Capture the cell that displays the provided text and extract its (x, y) central coordinate. 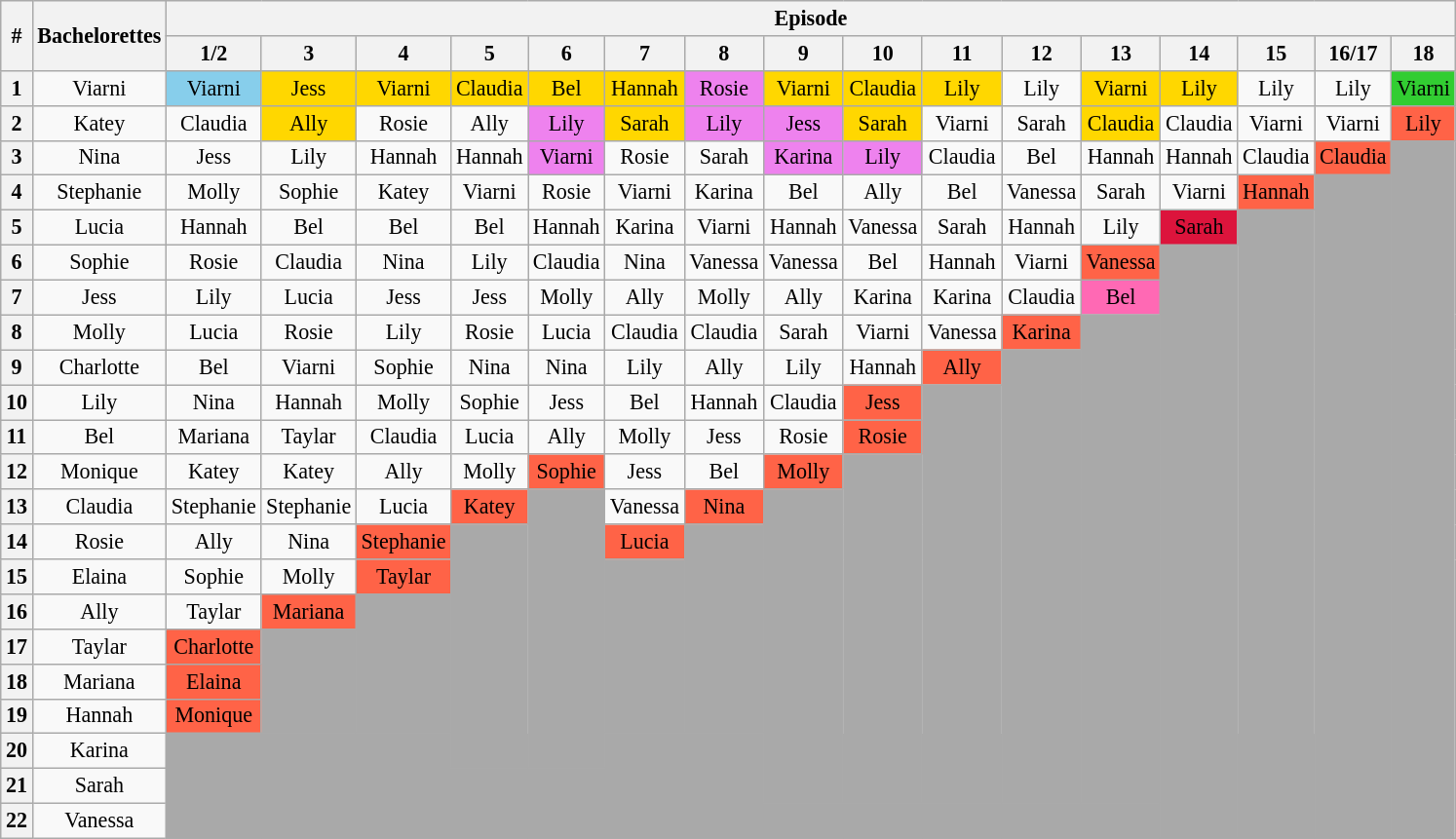
Bachelorettes (99, 35)
2 (17, 123)
# (17, 35)
1 (17, 88)
16/17 (1353, 53)
22 (17, 820)
21 (17, 785)
20 (17, 751)
1/2 (214, 53)
Episode (811, 18)
16 (17, 611)
17 (17, 646)
19 (17, 716)
